Extract the (x, y) coordinate from the center of the cell holding the provided text.  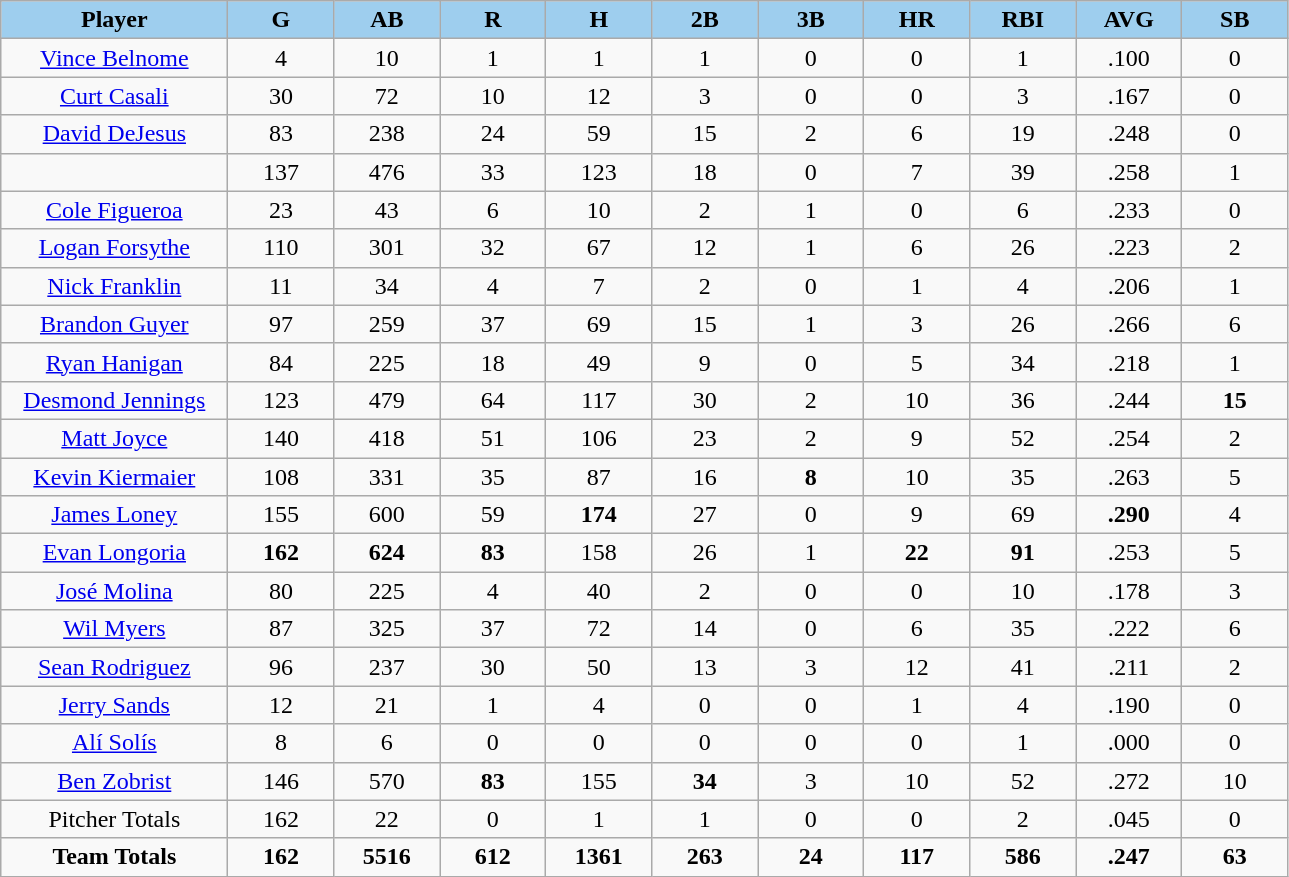
39 (1023, 172)
237 (387, 667)
331 (387, 477)
.253 (1129, 553)
32 (493, 248)
Evan Longoria (114, 553)
H (599, 20)
263 (705, 857)
Sean Rodriguez (114, 667)
174 (599, 515)
3B (811, 20)
.222 (1129, 629)
Brandon Guyer (114, 324)
Matt Joyce (114, 438)
Desmond Jennings (114, 400)
1361 (599, 857)
.248 (1129, 134)
19 (1023, 134)
13 (705, 667)
.211 (1129, 667)
.100 (1129, 58)
91 (1023, 553)
106 (599, 438)
.206 (1129, 286)
Kevin Kiermaier (114, 477)
110 (281, 248)
SB (1235, 20)
.266 (1129, 324)
Ben Zobrist (114, 781)
21 (387, 705)
137 (281, 172)
AB (387, 20)
97 (281, 324)
64 (493, 400)
.167 (1129, 96)
301 (387, 248)
96 (281, 667)
Wil Myers (114, 629)
.045 (1129, 819)
14 (705, 629)
570 (387, 781)
James Loney (114, 515)
612 (493, 857)
108 (281, 477)
.244 (1129, 400)
.272 (1129, 781)
.247 (1129, 857)
36 (1023, 400)
16 (705, 477)
Ryan Hanigan (114, 362)
27 (705, 515)
Vince Belnome (114, 58)
.223 (1129, 248)
586 (1023, 857)
.258 (1129, 172)
HR (917, 20)
80 (281, 591)
418 (387, 438)
Curt Casali (114, 96)
AVG (1129, 20)
624 (387, 553)
238 (387, 134)
R (493, 20)
RBI (1023, 20)
.000 (1129, 743)
476 (387, 172)
49 (599, 362)
José Molina (114, 591)
David DeJesus (114, 134)
67 (599, 248)
51 (493, 438)
43 (387, 210)
41 (1023, 667)
.218 (1129, 362)
2B (705, 20)
.263 (1129, 477)
158 (599, 553)
.254 (1129, 438)
Team Totals (114, 857)
Pitcher Totals (114, 819)
63 (1235, 857)
33 (493, 172)
Alí Solís (114, 743)
600 (387, 515)
325 (387, 629)
Cole Figueroa (114, 210)
5516 (387, 857)
.190 (1129, 705)
Nick Franklin (114, 286)
146 (281, 781)
140 (281, 438)
50 (599, 667)
11 (281, 286)
G (281, 20)
.178 (1129, 591)
479 (387, 400)
40 (599, 591)
84 (281, 362)
259 (387, 324)
.233 (1129, 210)
.290 (1129, 515)
Player (114, 20)
Jerry Sands (114, 705)
Logan Forsythe (114, 248)
